Find where the given text appears and provide that cell's center as [X, Y] coordinate. 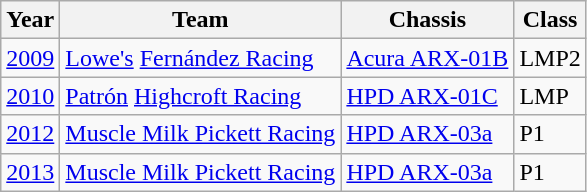
LMP [550, 96]
2013 [30, 172]
LMP2 [550, 58]
Team [200, 20]
Acura ARX-01B [428, 58]
Chassis [428, 20]
2009 [30, 58]
2010 [30, 96]
2012 [30, 134]
HPD ARX-01C [428, 96]
Patrón Highcroft Racing [200, 96]
Class [550, 20]
Year [30, 20]
Lowe's Fernández Racing [200, 58]
